Scan for the cell matching the given text and deliver its [x, y] coordinate at center. 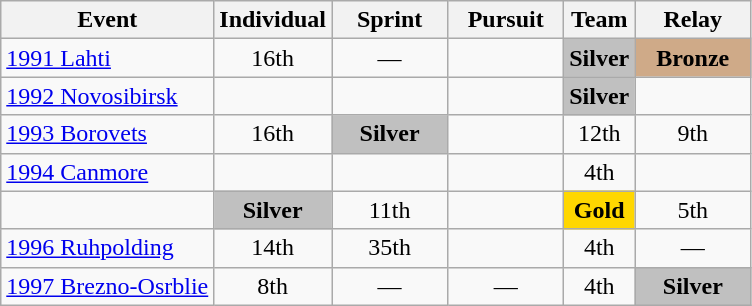
35th [390, 248]
8th [273, 286]
9th [693, 134]
1992 Novosibirsk [108, 96]
5th [693, 210]
1996 Ruhpolding [108, 248]
Pursuit [506, 20]
1997 Brezno-Osrblie [108, 286]
Relay [693, 20]
1991 Lahti [108, 58]
11th [390, 210]
Event [108, 20]
1994 Canmore [108, 172]
Team [600, 20]
Bronze [693, 58]
12th [600, 134]
Sprint [390, 20]
Individual [273, 20]
14th [273, 248]
Gold [600, 210]
1993 Borovets [108, 134]
